Scan for the cell matching the given text and deliver its (x, y) coordinate at center. 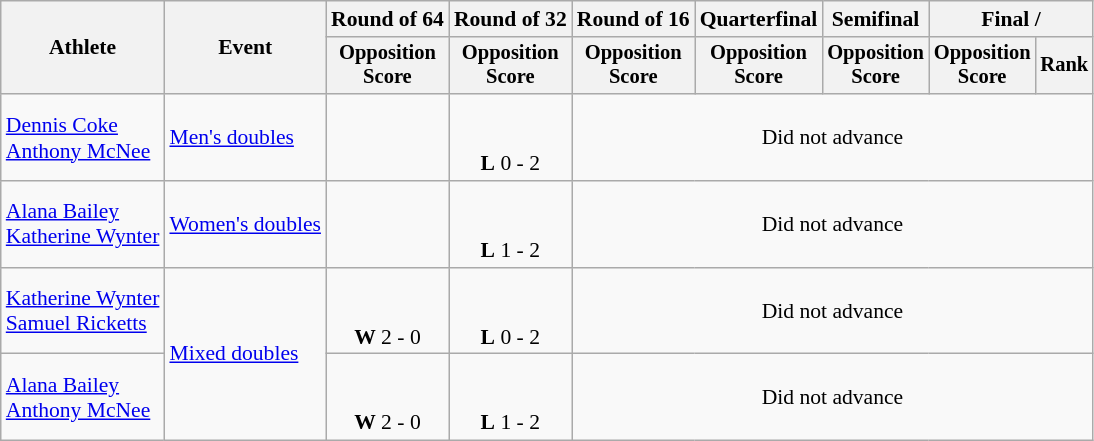
Round of 32 (510, 19)
Alana BaileyKatherine Wynter (83, 224)
Dennis CokeAnthony McNee (83, 138)
Rank (1064, 66)
Men's doubles (245, 138)
Round of 16 (634, 19)
Alana BaileyAnthony McNee (83, 398)
Women's doubles (245, 224)
Event (245, 48)
Round of 64 (388, 19)
Semifinal (876, 19)
Final / (1011, 19)
Mixed doubles (245, 354)
Athlete (83, 48)
Katherine WynterSamuel Ricketts (83, 312)
Quarterfinal (759, 19)
